Pinpoint the cell where the given text exists, returning its (X, Y) midpoint coordinate. 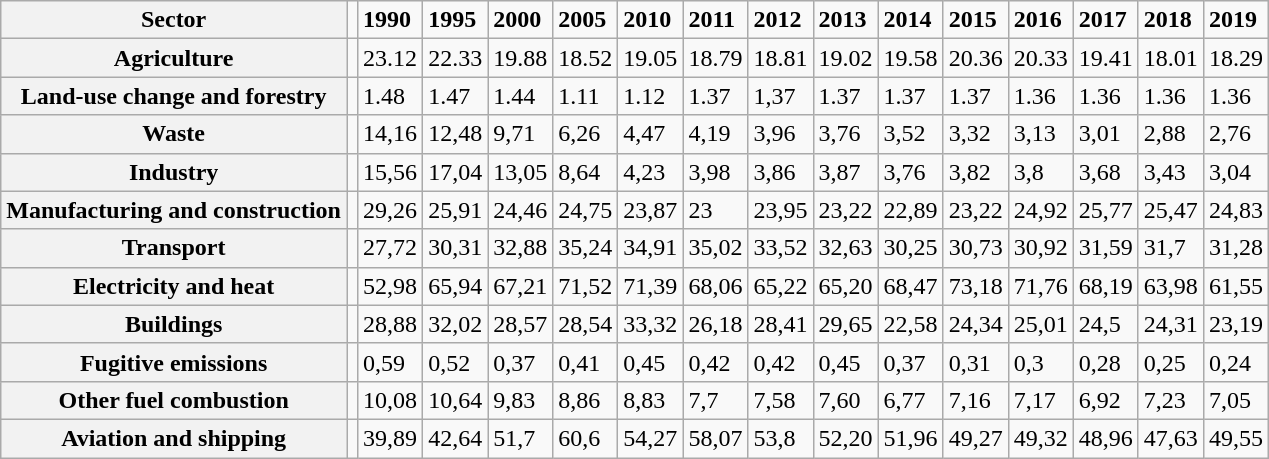
3,87 (846, 172)
6,26 (586, 134)
63,98 (1170, 286)
2019 (1236, 20)
58,07 (716, 438)
23,19 (1236, 324)
3,52 (910, 134)
23,95 (780, 210)
42,64 (456, 438)
3,01 (1106, 134)
22,89 (910, 210)
7,05 (1236, 400)
67,21 (520, 286)
2017 (1106, 20)
0,28 (1106, 362)
52,98 (390, 286)
20.33 (1040, 58)
4,23 (650, 172)
Aviation and shipping (174, 438)
68,06 (716, 286)
30,25 (910, 248)
22.33 (456, 58)
35,02 (716, 248)
30,31 (456, 248)
71,52 (586, 286)
28,88 (390, 324)
3,13 (1040, 134)
51,96 (910, 438)
4,19 (716, 134)
2012 (780, 20)
48,96 (1106, 438)
7,23 (1170, 400)
23.12 (390, 58)
51,7 (520, 438)
24,46 (520, 210)
25,01 (1040, 324)
0,41 (586, 362)
24,31 (1170, 324)
1.44 (520, 96)
Transport (174, 248)
2,88 (1170, 134)
28,54 (586, 324)
60,6 (586, 438)
Fugitive emissions (174, 362)
Buildings (174, 324)
10,08 (390, 400)
53,8 (780, 438)
18.01 (1170, 58)
31,59 (1106, 248)
71,39 (650, 286)
24,83 (1236, 210)
26,18 (716, 324)
19.58 (910, 58)
20.36 (976, 58)
23 (716, 210)
3,98 (716, 172)
2005 (586, 20)
32,02 (456, 324)
Sector (174, 20)
31,7 (1170, 248)
35,24 (586, 248)
2011 (716, 20)
3,68 (1106, 172)
0,24 (1236, 362)
29,65 (846, 324)
27,72 (390, 248)
68,19 (1106, 286)
2018 (1170, 20)
54,27 (650, 438)
25,91 (456, 210)
22,58 (910, 324)
1995 (456, 20)
39,89 (390, 438)
24,5 (1106, 324)
2,76 (1236, 134)
32,63 (846, 248)
0,25 (1170, 362)
19.88 (520, 58)
33,32 (650, 324)
1,37 (780, 96)
2010 (650, 20)
73,18 (976, 286)
31,28 (1236, 248)
65,20 (846, 286)
65,94 (456, 286)
Waste (174, 134)
15,56 (390, 172)
8,83 (650, 400)
10,64 (456, 400)
29,26 (390, 210)
Other fuel combustion (174, 400)
24,75 (586, 210)
1.48 (390, 96)
49,27 (976, 438)
3,82 (976, 172)
1.11 (586, 96)
19.05 (650, 58)
Industry (174, 172)
49,55 (1236, 438)
14,16 (390, 134)
Agriculture (174, 58)
65,22 (780, 286)
1990 (390, 20)
2016 (1040, 20)
18.52 (586, 58)
25,47 (1170, 210)
52,20 (846, 438)
34,91 (650, 248)
23,87 (650, 210)
18.79 (716, 58)
3,43 (1170, 172)
7,16 (976, 400)
2000 (520, 20)
0,3 (1040, 362)
7,58 (780, 400)
6,92 (1106, 400)
17,04 (456, 172)
7,60 (846, 400)
4,47 (650, 134)
8,64 (586, 172)
32,88 (520, 248)
3,32 (976, 134)
7,17 (1040, 400)
1.47 (456, 96)
49,32 (1040, 438)
13,05 (520, 172)
8,86 (586, 400)
30,73 (976, 248)
3,96 (780, 134)
Electricity and heat (174, 286)
2014 (910, 20)
28,57 (520, 324)
24,92 (1040, 210)
33,52 (780, 248)
0,59 (390, 362)
7,7 (716, 400)
19.41 (1106, 58)
24,34 (976, 324)
71,76 (1040, 286)
18.29 (1236, 58)
12,48 (456, 134)
3,04 (1236, 172)
19.02 (846, 58)
61,55 (1236, 286)
9,83 (520, 400)
0,31 (976, 362)
25,77 (1106, 210)
Manufacturing and construction (174, 210)
3,86 (780, 172)
18.81 (780, 58)
47,63 (1170, 438)
28,41 (780, 324)
9,71 (520, 134)
2013 (846, 20)
6,77 (910, 400)
30,92 (1040, 248)
68,47 (910, 286)
2015 (976, 20)
0,52 (456, 362)
1.12 (650, 96)
3,8 (1040, 172)
Land-use change and forestry (174, 96)
